Detect which cell encompasses the target text, then output its [x, y] center coordinate. 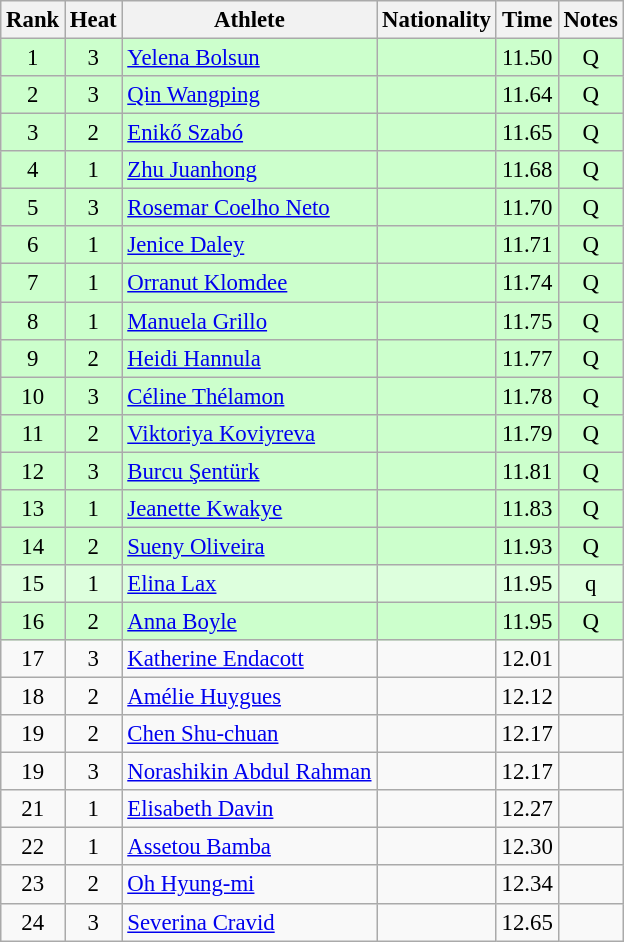
Manuela Grillo [250, 321]
11 [33, 433]
Rank [33, 20]
Enikő Szabó [250, 133]
Nationality [436, 20]
Yelena Bolsun [250, 58]
Severina Cravid [250, 922]
12.30 [527, 847]
Viktoriya Koviyreva [250, 433]
11.71 [527, 245]
Qin Wangping [250, 95]
11.79 [527, 433]
9 [33, 358]
4 [33, 170]
12.12 [527, 697]
Norashikin Abdul Rahman [250, 772]
Heidi Hannula [250, 358]
11.65 [527, 133]
Chen Shu-chuan [250, 734]
11.75 [527, 321]
Burcu Şentürk [250, 471]
11.81 [527, 471]
Oh Hyung-mi [250, 885]
Amélie Huygues [250, 697]
15 [33, 584]
16 [33, 621]
11.78 [527, 396]
12.01 [527, 659]
17 [33, 659]
Assetou Bamba [250, 847]
24 [33, 922]
11.50 [527, 58]
12.34 [527, 885]
5 [33, 208]
11.68 [527, 170]
Heat [94, 20]
12.27 [527, 809]
13 [33, 509]
8 [33, 321]
11.83 [527, 509]
Katherine Endacott [250, 659]
Orranut Klomdee [250, 283]
11.74 [527, 283]
22 [33, 847]
Jenice Daley [250, 245]
12 [33, 471]
q [590, 584]
11.77 [527, 358]
14 [33, 546]
Notes [590, 20]
Time [527, 20]
11.64 [527, 95]
Anna Boyle [250, 621]
Rosemar Coelho Neto [250, 208]
12.65 [527, 922]
Zhu Juanhong [250, 170]
Athlete [250, 20]
6 [33, 245]
11.70 [527, 208]
11.93 [527, 546]
Jeanette Kwakye [250, 509]
10 [33, 396]
7 [33, 283]
Sueny Oliveira [250, 546]
Céline Thélamon [250, 396]
21 [33, 809]
18 [33, 697]
23 [33, 885]
Elina Lax [250, 584]
Elisabeth Davin [250, 809]
